Detect which cell encompasses the target text, then output its [X, Y] center coordinate. 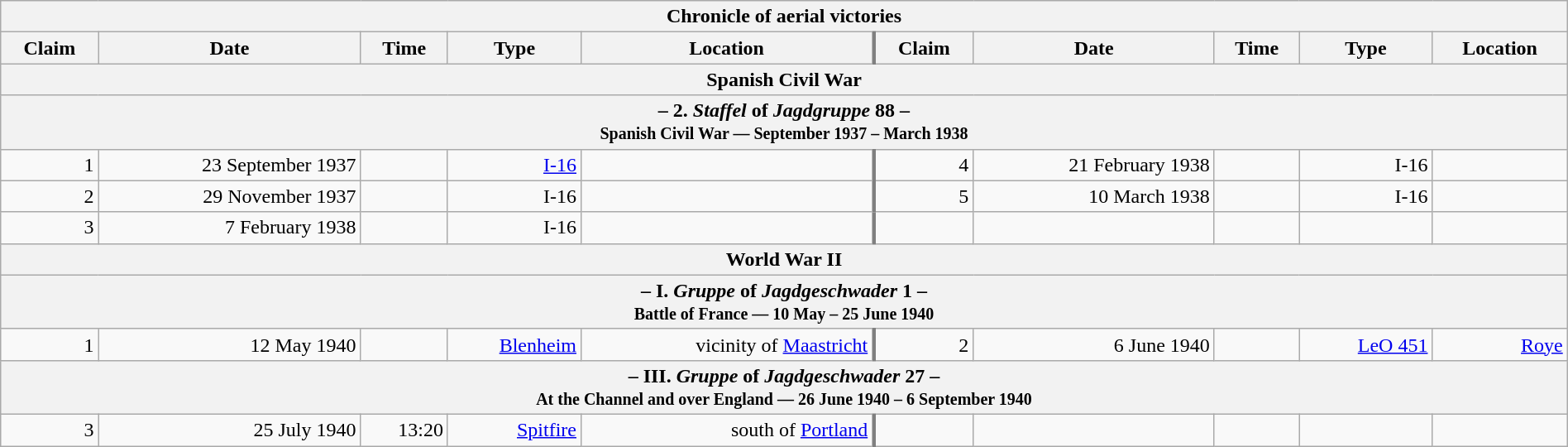
– I. Gruppe of Jagdgeschwader 1 –Battle of France — 10 May – 25 June 1940 [784, 301]
23 September 1937 [230, 165]
29 November 1937 [230, 196]
6 June 1940 [1093, 344]
13:20 [404, 430]
Chronicle of aerial victories [784, 17]
south of Portland [728, 430]
Spitfire [514, 430]
4 [923, 165]
World War II [784, 259]
12 May 1940 [230, 344]
Spanish Civil War [784, 79]
21 February 1938 [1093, 165]
– 2. Staffel of Jagdgruppe 88 –Spanish Civil War — September 1937 – March 1938 [784, 123]
25 July 1940 [230, 430]
LeO 451 [1366, 344]
5 [923, 196]
Blenheim [514, 344]
7 February 1938 [230, 228]
vicinity of Maastricht [728, 344]
10 March 1938 [1093, 196]
Roye [1500, 344]
– III. Gruppe of Jagdgeschwader 27 –At the Channel and over England — 26 June 1940 – 6 September 1940 [784, 387]
